From the cell containing the given text, extract its center point as [X, Y] coordinate. 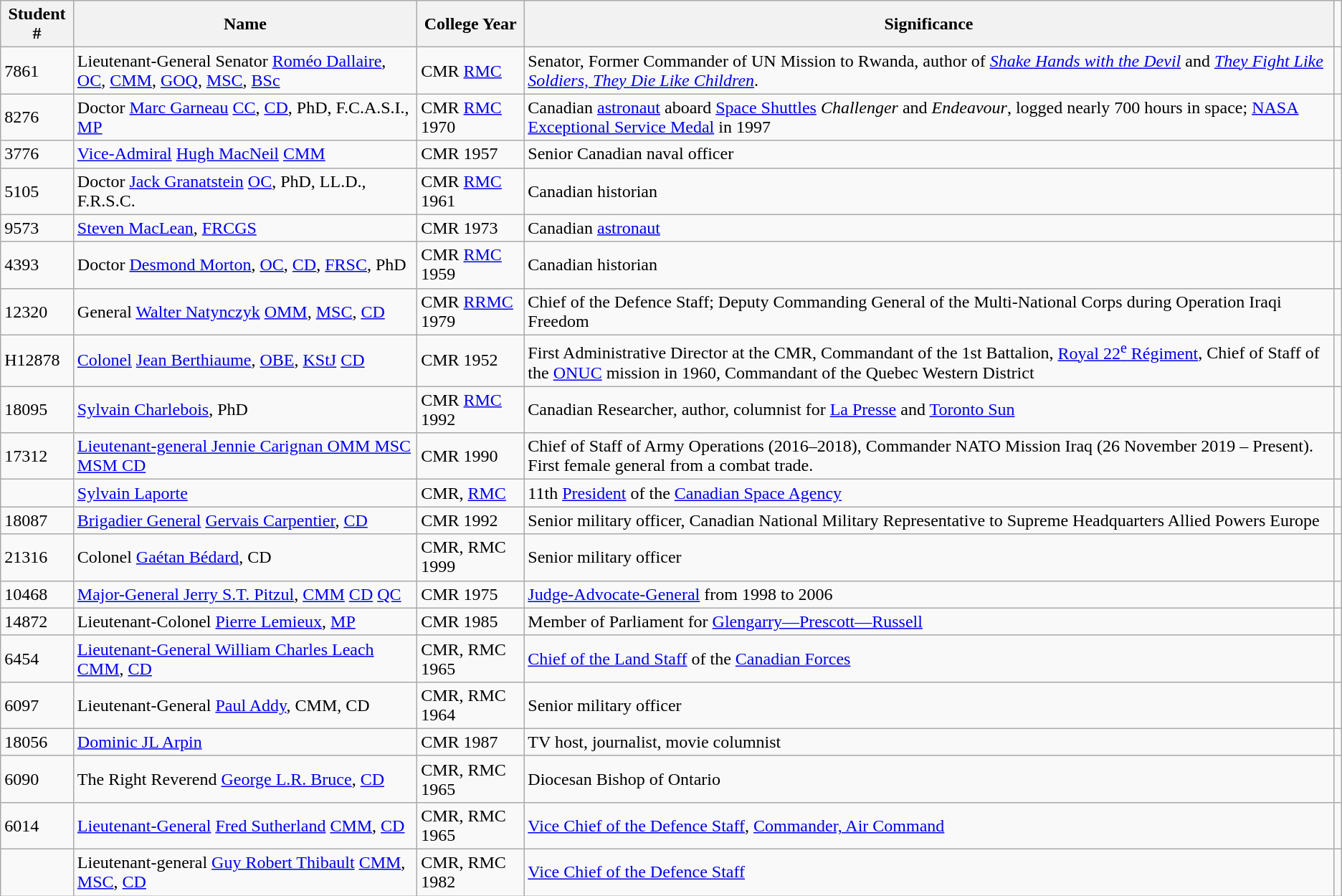
6454 [37, 658]
18056 [37, 742]
Colonel Gaétan Bédard, CD [245, 558]
12320 [37, 311]
Doctor Desmond Morton, OC, CD, FRSC, PhD [245, 265]
Colonel Jean Berthiaume, OBE, KStJ CD [245, 361]
CMR RRMC 1979 [470, 311]
6014 [37, 826]
8276 [37, 118]
CMR RMC 1961 [470, 191]
Steven MacLean, FRCGS [245, 228]
Canadian astronaut [929, 228]
CMR, RMC [470, 493]
14872 [37, 621]
Brigadier General Gervais Carpentier, CD [245, 520]
Member of Parliament for Glengarry—Prescott—Russell [929, 621]
Diocesan Bishop of Ontario [929, 778]
Lieutenant-general Guy Robert Thibault CMM, MSC, CD [245, 873]
Lieutenant-General Fred Sutherland CMM, CD [245, 826]
Chief of the Defence Staff; Deputy Commanding General of the Multi-National Corps during Operation Iraqi Freedom [929, 311]
CMR, RMC1982 [470, 873]
H12878 [37, 361]
CMR RMC [470, 70]
Dominic JL Arpin [245, 742]
Senator, Former Commander of UN Mission to Rwanda, author of Shake Hands with the Devil and They Fight Like Soldiers, They Die Like Children. [929, 70]
18087 [37, 520]
CMR RMC 1959 [470, 265]
6097 [37, 705]
Doctor Jack Granatstein OC, PhD, LL.D., F.R.S.C. [245, 191]
CMR 1985 [470, 621]
Lieutenant-General Senator Roméo Dallaire, OC, CMM, GOQ, MSC, BSc [245, 70]
CMR, RMC 1999 [470, 558]
Canadian astronaut aboard Space Shuttles Challenger and Endeavour, logged nearly 700 hours in space; NASA Exceptional Service Medal in 1997 [929, 118]
TV host, journalist, movie columnist [929, 742]
CMR RMC 1970 [470, 118]
Sylvain Laporte [245, 493]
Vice-Admiral Hugh MacNeil CMM [245, 154]
Name [245, 24]
6090 [37, 778]
9573 [37, 228]
CMR 1957 [470, 154]
CMR, RMC 1964 [470, 705]
Lieutenant-general Jennie Carignan OMM MSC MSM CD [245, 456]
5105 [37, 191]
CMR 1973 [470, 228]
Student # [37, 24]
Lieutenant-General William Charles Leach CMM, CD [245, 658]
Significance [929, 24]
CMR 1975 [470, 594]
Chief of the Land Staff of the Canadian Forces [929, 658]
CMR 1987 [470, 742]
Lieutenant-Colonel Pierre Lemieux, MP [245, 621]
Chief of Staff of Army Operations (2016–2018), Commander NATO Mission Iraq (26 November 2019 – Present). First female general from a combat trade. [929, 456]
CMR RMC 1992 [470, 410]
Canadian Researcher, author, columnist for La Presse and Toronto Sun [929, 410]
10468 [37, 594]
Vice Chief of the Defence Staff [929, 873]
7861 [37, 70]
Senior military officer, Canadian National Military Representative to Supreme Headquarters Allied Powers Europe [929, 520]
CMR 1992 [470, 520]
17312 [37, 456]
Vice Chief of the Defence Staff, Commander, Air Command [929, 826]
General Walter Natynczyk OMM, MSC, CD [245, 311]
Judge-Advocate-General from 1998 to 2006 [929, 594]
Sylvain Charlebois, PhD [245, 410]
Doctor Marc Garneau CC, CD, PhD, F.C.A.S.I., MP [245, 118]
CMR 1952 [470, 361]
Major-General Jerry S.T. Pitzul, CMM CD QC [245, 594]
3776 [37, 154]
CMR 1990 [470, 456]
21316 [37, 558]
Lieutenant-General Paul Addy, CMM, CD [245, 705]
College Year [470, 24]
4393 [37, 265]
Senior Canadian naval officer [929, 154]
11th President of the Canadian Space Agency [929, 493]
18095 [37, 410]
The Right Reverend George L.R. Bruce, CD [245, 778]
